Output the (X, Y) coordinate of the center of the cell containing the given text.  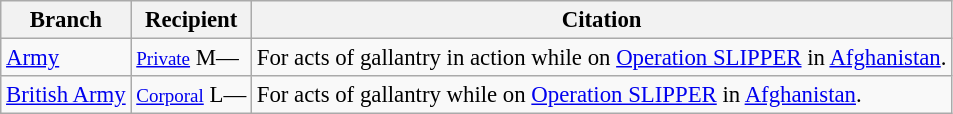
Citation (601, 20)
Private M— (191, 58)
Army (66, 58)
For acts of gallantry in action while on Operation SLIPPER in Afghanistan. (601, 58)
Corporal L— (191, 95)
Recipient (191, 20)
Branch (66, 20)
For acts of gallantry while on Operation SLIPPER in Afghanistan. (601, 95)
British Army (66, 95)
